Detect which cell encompasses the target text, then output its [x, y] center coordinate. 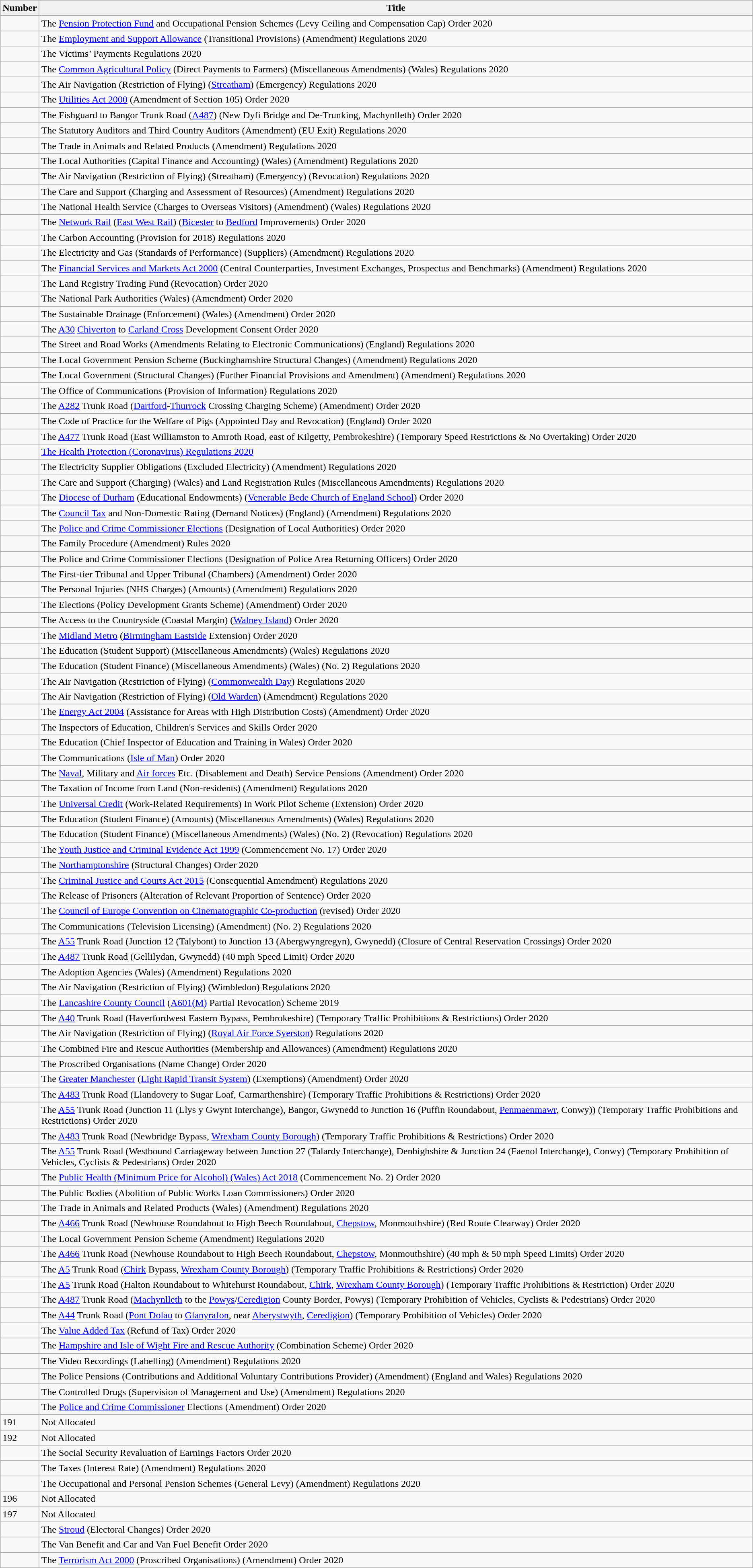
The Van Benefit and Car and Van Fuel Benefit Order 2020 [396, 1545]
The Care and Support (Charging and Assessment of Resources) (Amendment) Regulations 2020 [396, 192]
The Diocese of Durham (Educational Endowments) (Venerable Bede Church of England School) Order 2020 [396, 498]
The A466 Trunk Road (Newhouse Roundabout to High Beech Roundabout, Chepstow, Monmouthshire) (Red Route Clearway) Order 2020 [396, 1223]
The Communications (Television Licensing) (Amendment) (No. 2) Regulations 2020 [396, 926]
The Trade in Animals and Related Products (Wales) (Amendment) Regulations 2020 [396, 1208]
The Video Recordings (Labelling) (Amendment) Regulations 2020 [396, 1361]
The Local Government Pension Scheme (Buckinghamshire Structural Changes) (Amendment) Regulations 2020 [396, 360]
The A44 Trunk Road (Pont Dolau to Glanyrafon, near Aberystwyth, Ceredigion) (Temporary Prohibition of Vehicles) Order 2020 [396, 1315]
The Greater Manchester (Light Rapid Transit System) (Exemptions) (Amendment) Order 2020 [396, 1079]
The Inspectors of Education, Children's Services and Skills Order 2020 [396, 727]
The Local Government (Structural Changes) (Further Financial Provisions and Amendment) (Amendment) Regulations 2020 [396, 375]
The Common Agricultural Policy (Direct Payments to Farmers) (Miscellaneous Amendments) (Wales) Regulations 2020 [396, 69]
The A55 Trunk Road (Junction 12 (Talybont) to Junction 13 (Abergwyngregyn), Gwynedd) (Closure of Central Reservation Crossings) Order 2020 [396, 942]
The Criminal Justice and Courts Act 2015 (Consequential Amendment) Regulations 2020 [396, 880]
The A30 Chiverton to Carland Cross Development Consent Order 2020 [396, 329]
The Council of Europe Convention on Cinematographic Co-production (revised) Order 2020 [396, 911]
The National Health Service (Charges to Overseas Visitors) (Amendment) (Wales) Regulations 2020 [396, 207]
The Value Added Tax (Refund of Tax) Order 2020 [396, 1330]
The Family Procedure (Amendment) Rules 2020 [396, 544]
The Air Navigation (Restriction of Flying) (Wimbledon) Regulations 2020 [396, 987]
The Social Security Revaluation of Earnings Factors Order 2020 [396, 1453]
The Network Rail (East West Rail) (Bicester to Bedford Improvements) Order 2020 [396, 222]
The A5 Trunk Road (Chirk Bypass, Wrexham County Borough) (Temporary Traffic Prohibitions & Restrictions) Order 2020 [396, 1269]
192 [20, 1437]
Number [20, 8]
The Terrorism Act 2000 (Proscribed Organisations) (Amendment) Order 2020 [396, 1560]
The Police and Crime Commissioner Elections (Designation of Local Authorities) Order 2020 [396, 528]
The Education (Chief Inspector of Education and Training in Wales) Order 2020 [396, 743]
The Taxation of Income from Land (Non-residents) (Amendment) Regulations 2020 [396, 788]
The Education (Student Finance) (Miscellaneous Amendments) (Wales) (No. 2) (Revocation) Regulations 2020 [396, 834]
The Street and Road Works (Amendments Relating to Electronic Communications) (England) Regulations 2020 [396, 345]
The Public Health (Minimum Price for Alcohol) (Wales) Act 2018 (Commencement No. 2) Order 2020 [396, 1177]
The Local Authorities (Capital Finance and Accounting) (Wales) (Amendment) Regulations 2020 [396, 161]
The Education (Student Finance) (Miscellaneous Amendments) (Wales) (No. 2) Regulations 2020 [396, 666]
The A477 Trunk Road (East Williamston to Amroth Road, east of Kilgetty, Pembrokeshire) (Temporary Speed Restrictions & No Overtaking) Order 2020 [396, 436]
The Adoption Agencies (Wales) (Amendment) Regulations 2020 [396, 972]
The Communications (Isle of Man) Order 2020 [396, 758]
196 [20, 1499]
The A487 Trunk Road (Machynlleth to the Powys/Ceredigion County Border, Powys) (Temporary Prohibition of Vehicles, Cyclists & Pedestrians) Order 2020 [396, 1300]
The A483 Trunk Road (Llandovery to Sugar Loaf, Carmarthenshire) (Temporary Traffic Prohibitions & Restrictions) Order 2020 [396, 1094]
The Financial Services and Markets Act 2000 (Central Counterparties, Investment Exchanges, Prospectus and Benchmarks) (Amendment) Regulations 2020 [396, 268]
The Fishguard to Bangor Trunk Road (A487) (New Dyfi Bridge and De-Trunking, Machynlleth) Order 2020 [396, 115]
The Personal Injuries (NHS Charges) (Amounts) (Amendment) Regulations 2020 [396, 589]
The Carbon Accounting (Provision for 2018) Regulations 2020 [396, 238]
The Controlled Drugs (Supervision of Management and Use) (Amendment) Regulations 2020 [396, 1391]
The Naval, Military and Air forces Etc. (Disablement and Death) Service Pensions (Amendment) Order 2020 [396, 773]
The Combined Fire and Rescue Authorities (Membership and Allowances) (Amendment) Regulations 2020 [396, 1049]
197 [20, 1514]
The Air Navigation (Restriction of Flying) (Old Warden) (Amendment) Regulations 2020 [396, 697]
The Taxes (Interest Rate) (Amendment) Regulations 2020 [396, 1468]
The A282 Trunk Road (Dartford-Thurrock Crossing Charging Scheme) (Amendment) Order 2020 [396, 406]
The First-tier Tribunal and Upper Tribunal (Chambers) (Amendment) Order 2020 [396, 574]
The Victims’ Payments Regulations 2020 [396, 54]
The Employment and Support Allowance (Transitional Provisions) (Amendment) Regulations 2020 [396, 39]
The Council Tax and Non-Domestic Rating (Demand Notices) (England) (Amendment) Regulations 2020 [396, 513]
The Electricity and Gas (Standards of Performance) (Suppliers) (Amendment) Regulations 2020 [396, 253]
The Stroud (Electoral Changes) Order 2020 [396, 1529]
The Air Navigation (Restriction of Flying) (Royal Air Force Syerston) Regulations 2020 [396, 1033]
The Hampshire and Isle of Wight Fire and Rescue Authority (Combination Scheme) Order 2020 [396, 1346]
The Trade in Animals and Related Products (Amendment) Regulations 2020 [396, 146]
The Air Navigation (Restriction of Flying) (Streatham) (Emergency) Regulations 2020 [396, 84]
The Occupational and Personal Pension Schemes (General Levy) (Amendment) Regulations 2020 [396, 1484]
The Midland Metro (Birmingham Eastside Extension) Order 2020 [396, 635]
The Police and Crime Commissioner Elections (Designation of Police Area Returning Officers) Order 2020 [396, 559]
191 [20, 1422]
The Northamptonshire (Structural Changes) Order 2020 [396, 865]
The Statutory Auditors and Third Country Auditors (Amendment) (EU Exit) Regulations 2020 [396, 130]
The Electricity Supplier Obligations (Excluded Electricity) (Amendment) Regulations 2020 [396, 467]
The Sustainable Drainage (Enforcement) (Wales) (Amendment) Order 2020 [396, 314]
The Land Registry Trading Fund (Revocation) Order 2020 [396, 283]
The Air Navigation (Restriction of Flying) (Streatham) (Emergency) (Revocation) Regulations 2020 [396, 176]
The Police Pensions (Contributions and Additional Voluntary Contributions Provider) (Amendment) (England and Wales) Regulations 2020 [396, 1376]
The Education (Student Support) (Miscellaneous Amendments) (Wales) Regulations 2020 [396, 651]
The Police and Crime Commissioner Elections (Amendment) Order 2020 [396, 1407]
The A466 Trunk Road (Newhouse Roundabout to High Beech Roundabout, Chepstow, Monmouthshire) (40 mph & 50 mph Speed Limits) Order 2020 [396, 1254]
The Access to the Countryside (Coastal Margin) (Walney Island) Order 2020 [396, 620]
The A483 Trunk Road (Newbridge Bypass, Wrexham County Borough) (Temporary Traffic Prohibitions & Restrictions) Order 2020 [396, 1136]
The Public Bodies (Abolition of Public Works Loan Commissioners) Order 2020 [396, 1193]
The National Park Authorities (Wales) (Amendment) Order 2020 [396, 299]
The Air Navigation (Restriction of Flying) (Commonwealth Day) Regulations 2020 [396, 681]
The Pension Protection Fund and Occupational Pension Schemes (Levy Ceiling and Compensation Cap) Order 2020 [396, 23]
The Care and Support (Charging) (Wales) and Land Registration Rules (Miscellaneous Amendments) Regulations 2020 [396, 482]
The Utilities Act 2000 (Amendment of Section 105) Order 2020 [396, 100]
The A487 Trunk Road (Gellilydan, Gwynedd) (40 mph Speed Limit) Order 2020 [396, 957]
The A40 Trunk Road (Haverfordwest Eastern Bypass, Pembrokeshire) (Temporary Traffic Prohibitions & Restrictions) Order 2020 [396, 1018]
The Office of Communications (Provision of Information) Regulations 2020 [396, 390]
The Release of Prisoners (Alteration of Relevant Proportion of Sentence) Order 2020 [396, 895]
The Code of Practice for the Welfare of Pigs (Appointed Day and Revocation) (England) Order 2020 [396, 421]
The Education (Student Finance) (Amounts) (Miscellaneous Amendments) (Wales) Regulations 2020 [396, 819]
The Proscribed Organisations (Name Change) Order 2020 [396, 1064]
The Local Government Pension Scheme (Amendment) Regulations 2020 [396, 1239]
The Health Protection (Coronavirus) Regulations 2020 [396, 452]
The Youth Justice and Criminal Evidence Act 1999 (Commencement No. 17) Order 2020 [396, 850]
The Lancashire County Council (A601(M) Partial Revocation) Scheme 2019 [396, 1003]
The Energy Act 2004 (Assistance for Areas with High Distribution Costs) (Amendment) Order 2020 [396, 712]
The Universal Credit (Work-Related Requirements) In Work Pilot Scheme (Extension) Order 2020 [396, 804]
Title [396, 8]
The Elections (Policy Development Grants Scheme) (Amendment) Order 2020 [396, 605]
